Output the [X, Y] coordinate of the center of the cell containing the given text.  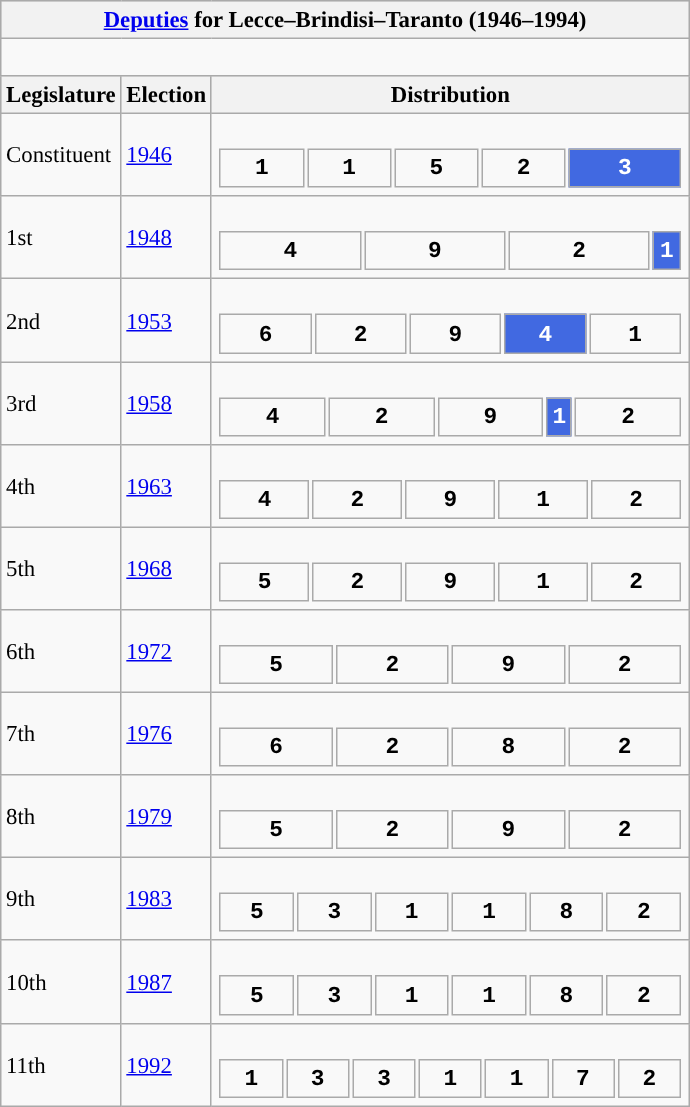
Constituent [61, 156]
8th [61, 816]
6 2 8 2 [450, 734]
7 [582, 1078]
4 9 2 1 [450, 238]
1979 [166, 816]
2nd [61, 320]
1968 [166, 568]
1963 [166, 486]
Distribution [450, 95]
Deputies for Lecce–Brindisi–Taranto (1946–1994) [346, 20]
1983 [166, 900]
Election [166, 95]
11th [61, 1064]
1946 [166, 156]
1972 [166, 652]
3rd [61, 404]
9th [61, 900]
4th [61, 486]
1958 [166, 404]
6 2 9 4 1 [450, 320]
1992 [166, 1064]
1953 [166, 320]
6th [61, 652]
1 3 3 1 1 7 2 [450, 1064]
1948 [166, 238]
10th [61, 982]
5th [61, 568]
1st [61, 238]
7th [61, 734]
1976 [166, 734]
1987 [166, 982]
Legislature [61, 95]
1 1 5 2 3 [450, 156]
5 2 9 1 2 [450, 568]
